Locate the cell with the specified text and output its [x, y] center coordinate. 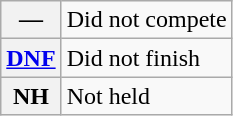
DNF [31, 58]
NH [31, 96]
Not held [146, 96]
Did not compete [146, 20]
— [31, 20]
Did not finish [146, 58]
